Return the (x, y) coordinate for the center point of the cell that contains the specified text.  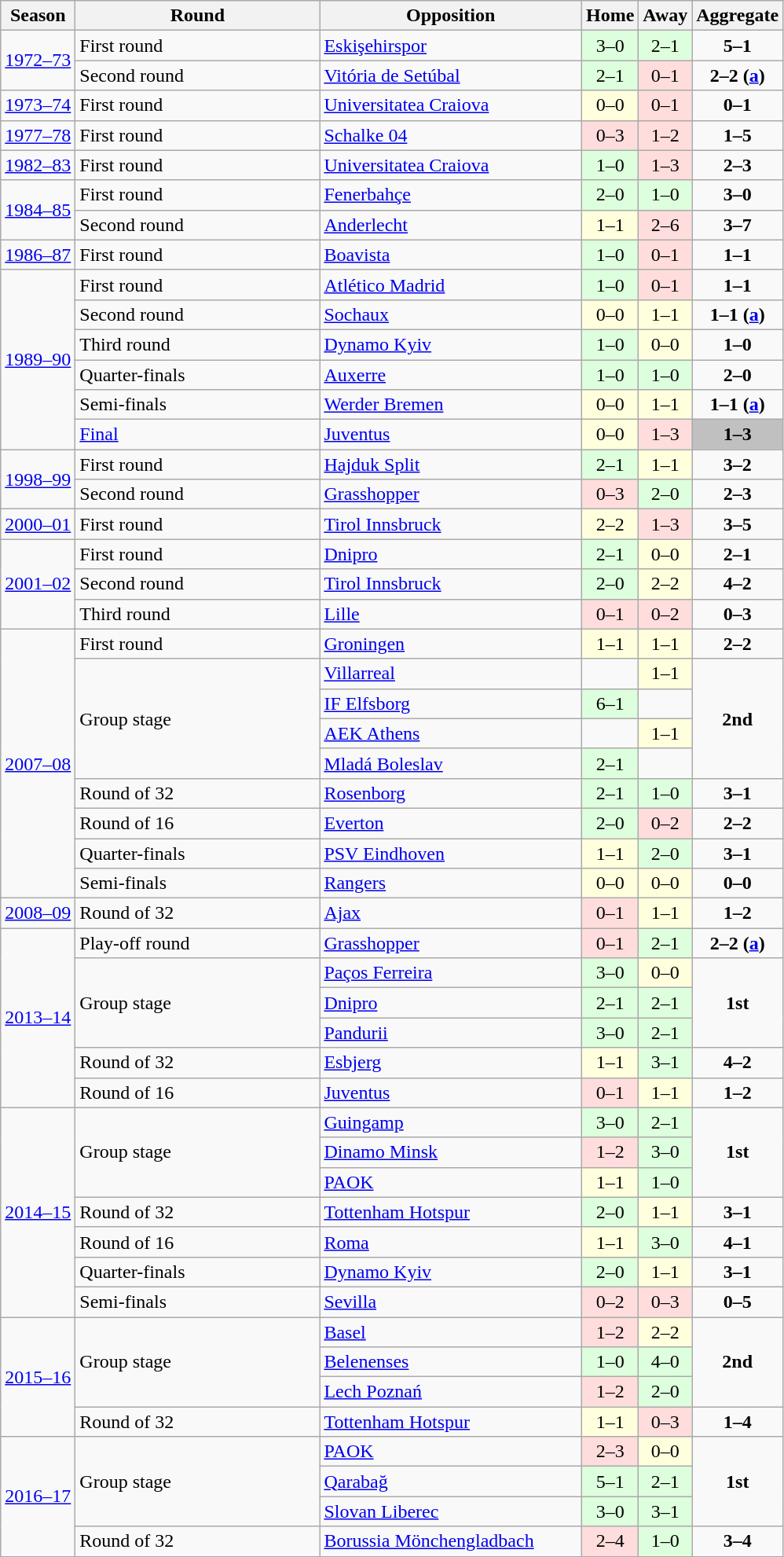
PSV Eindhoven (451, 853)
2016–17 (38, 1496)
Away (665, 16)
2014–15 (38, 1212)
Mladá Boleslav (451, 763)
Rangers (451, 883)
4–0 (665, 1362)
Ajax (451, 913)
Slovan Liberec (451, 1511)
Lech Poznań (451, 1392)
Belenenses (451, 1362)
1–5 (738, 135)
Esbjerg (451, 1063)
Schalke 04 (451, 135)
Boavista (451, 255)
Atlético Madrid (451, 285)
IF Elfsborg (451, 703)
6–1 (610, 703)
2000–01 (38, 524)
Opposition (451, 16)
3–2 (738, 465)
Lille (451, 614)
1982–83 (38, 165)
Qarabağ (451, 1482)
Guingamp (451, 1122)
1998–99 (38, 479)
4–1 (738, 1242)
1972–73 (38, 61)
Season (38, 16)
0–5 (738, 1302)
Villarreal (451, 674)
Dinamo Minsk (451, 1152)
1973–74 (38, 105)
1989–90 (38, 359)
AEK Athens (451, 733)
Final (198, 435)
Home (610, 16)
1–4 (738, 1422)
Everton (451, 823)
1984–85 (38, 210)
Groningen (451, 644)
Sochaux (451, 314)
Paços Ferreira (451, 973)
1986–87 (38, 255)
Aggregate (738, 16)
Basel (451, 1332)
3–7 (738, 225)
Eskişehirspor (451, 46)
Vitória de Setúbal (451, 75)
Werder Bremen (451, 405)
Anderlecht (451, 225)
Auxerre (451, 375)
2008–09 (38, 913)
2–6 (665, 225)
2015–16 (38, 1377)
3–4 (738, 1541)
Pandurii (451, 1033)
1977–78 (38, 135)
Roma (451, 1242)
Rosenborg (451, 793)
2–4 (610, 1541)
Hajduk Split (451, 465)
2001–02 (38, 584)
Fenerbahçe (451, 195)
Sevilla (451, 1302)
3–5 (738, 524)
Borussia Mönchengladbach (451, 1541)
2007–08 (38, 764)
Round (198, 16)
Play-off round (198, 943)
2013–14 (38, 1018)
